Extract the [X, Y] coordinate from the center of the cell holding the provided text.  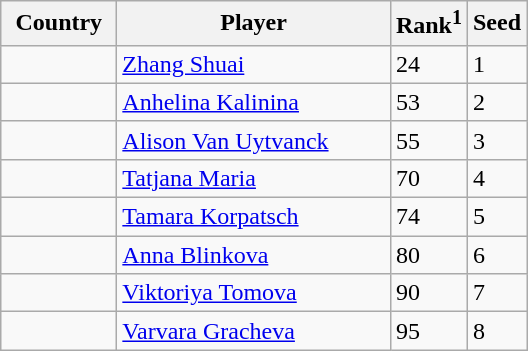
Rank1 [428, 24]
5 [496, 217]
Anhelina Kalinina [254, 102]
74 [428, 217]
80 [428, 255]
8 [496, 331]
7 [496, 293]
Alison Van Uytvanck [254, 140]
Zhang Shuai [254, 64]
4 [496, 178]
53 [428, 102]
24 [428, 64]
Country [59, 24]
95 [428, 331]
2 [496, 102]
Seed [496, 24]
1 [496, 64]
55 [428, 140]
70 [428, 178]
Anna Blinkova [254, 255]
Tatjana Maria [254, 178]
Varvara Gracheva [254, 331]
6 [496, 255]
3 [496, 140]
Viktoriya Tomova [254, 293]
Tamara Korpatsch [254, 217]
90 [428, 293]
Player [254, 24]
